For the text-containing cell, return its midpoint in (X, Y) coordinate format. 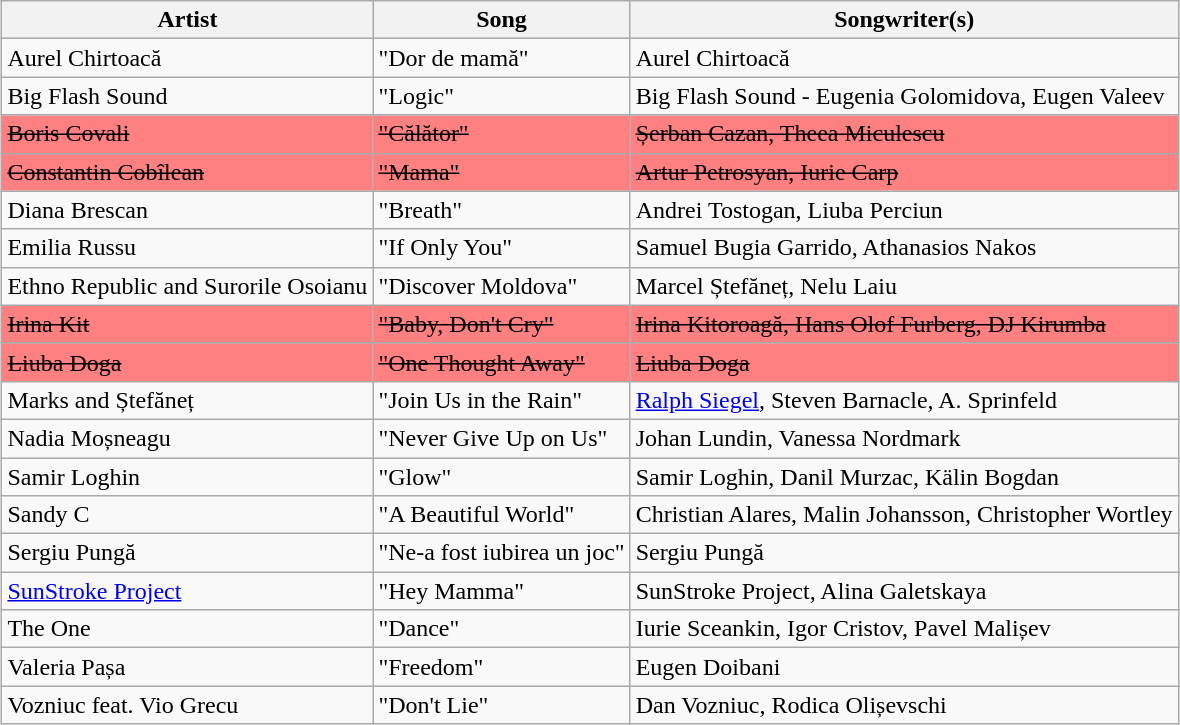
SunStroke Project, Alina Galetskaya (904, 591)
Valeria Pașa (188, 667)
"Dance" (502, 629)
Dan Vozniuc, Rodica Olișevschi (904, 705)
"Never Give Up on Us" (502, 438)
"Baby, Don't Cry" (502, 324)
Nadia Moșneagu (188, 438)
"Logic" (502, 96)
"Hey Mamma" (502, 591)
Marks and Ștefăneț (188, 400)
Eugen Doibani (904, 667)
Samuel Bugia Garrido, Athanasios Nakos (904, 248)
Sandy C (188, 515)
Boris Covali (188, 134)
"Călător" (502, 134)
Emilia Russu (188, 248)
"Join Us in the Rain" (502, 400)
The One (188, 629)
"Ne-a fost iubirea un joc" (502, 553)
"Dor de mamă" (502, 58)
Irina Kit (188, 324)
Ralph Siegel, Steven Barnacle, A. Sprinfeld (904, 400)
"Discover Moldova" (502, 286)
Andrei Tostogan, Liuba Perciun (904, 210)
Irina Kitoroagă, Hans Olof Furberg, DJ Kirumba (904, 324)
"Breath" (502, 210)
Johan Lundin, Vanessa Nordmark (904, 438)
Christian Alares, Malin Johansson, Christopher Wortley (904, 515)
Iurie Sceankin, Igor Cristov, Pavel Malișev (904, 629)
Diana Brescan (188, 210)
Marcel Ștefăneț, Nelu Laiu (904, 286)
Song (502, 20)
Samir Loghin (188, 477)
"Freedom" (502, 667)
Artist (188, 20)
Songwriter(s) (904, 20)
Șerban Cazan, Theea Miculescu (904, 134)
"One Thought Away" (502, 362)
Artur Petrosyan, Iurie Carp (904, 172)
"If Only You" (502, 248)
Constantin Cobîlean (188, 172)
Big Flash Sound (188, 96)
Big Flash Sound - Eugenia Golomidova, Eugen Valeev (904, 96)
Samir Loghin, Danil Murzac, Kälin Bogdan (904, 477)
"Glow" (502, 477)
"Mama" (502, 172)
Ethno Republic and Surorile Osoianu (188, 286)
Vozniuc feat. Vio Grecu (188, 705)
SunStroke Project (188, 591)
"Don't Lie" (502, 705)
"A Beautiful World" (502, 515)
